Find where the given text appears and provide that cell's center as [X, Y] coordinate. 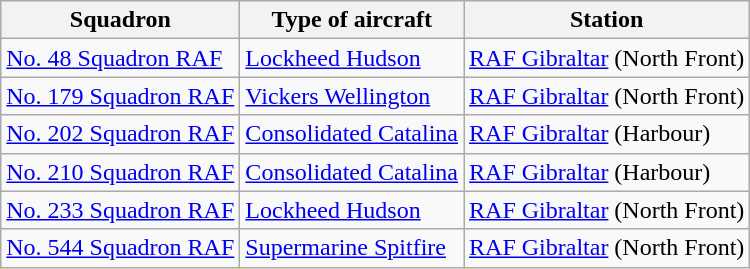
No. 48 Squadron RAF [120, 58]
Station [607, 20]
Vickers Wellington [352, 96]
No. 233 Squadron RAF [120, 210]
Squadron [120, 20]
No. 179 Squadron RAF [120, 96]
Type of aircraft [352, 20]
No. 544 Squadron RAF [120, 248]
Supermarine Spitfire [352, 248]
No. 210 Squadron RAF [120, 172]
No. 202 Squadron RAF [120, 134]
